Output the [X, Y] coordinate of the center of the cell containing the given text.  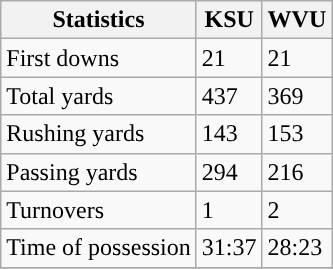
Total yards [99, 96]
143 [229, 134]
31:37 [229, 248]
369 [297, 96]
2 [297, 210]
Turnovers [99, 210]
Statistics [99, 20]
153 [297, 134]
1 [229, 210]
Passing yards [99, 172]
KSU [229, 20]
216 [297, 172]
294 [229, 172]
437 [229, 96]
Rushing yards [99, 134]
First downs [99, 58]
WVU [297, 20]
Time of possession [99, 248]
28:23 [297, 248]
